Return (X, Y) of the center of cell containing provided text 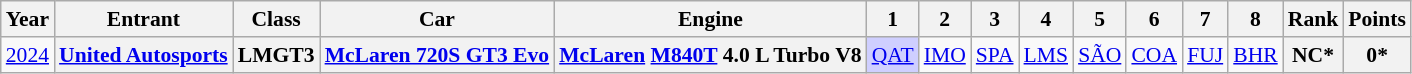
Entrant (144, 19)
Car (438, 19)
BHR (1256, 55)
McLaren M840T 4.0 L Turbo V8 (710, 55)
2024 (28, 55)
0* (1377, 55)
NC* (1314, 55)
LMS (1046, 55)
LMGT3 (276, 55)
7 (1205, 19)
Year (28, 19)
McLaren 720S GT3 Evo (438, 55)
SÃO (1100, 55)
Class (276, 19)
2 (945, 19)
8 (1256, 19)
3 (995, 19)
IMO (945, 55)
5 (1100, 19)
Points (1377, 19)
Rank (1314, 19)
United Autosports (144, 55)
FUJ (1205, 55)
4 (1046, 19)
1 (893, 19)
QAT (893, 55)
COA (1154, 55)
6 (1154, 19)
Engine (710, 19)
SPA (995, 55)
